Capture the cell that displays the provided text and extract its (x, y) central coordinate. 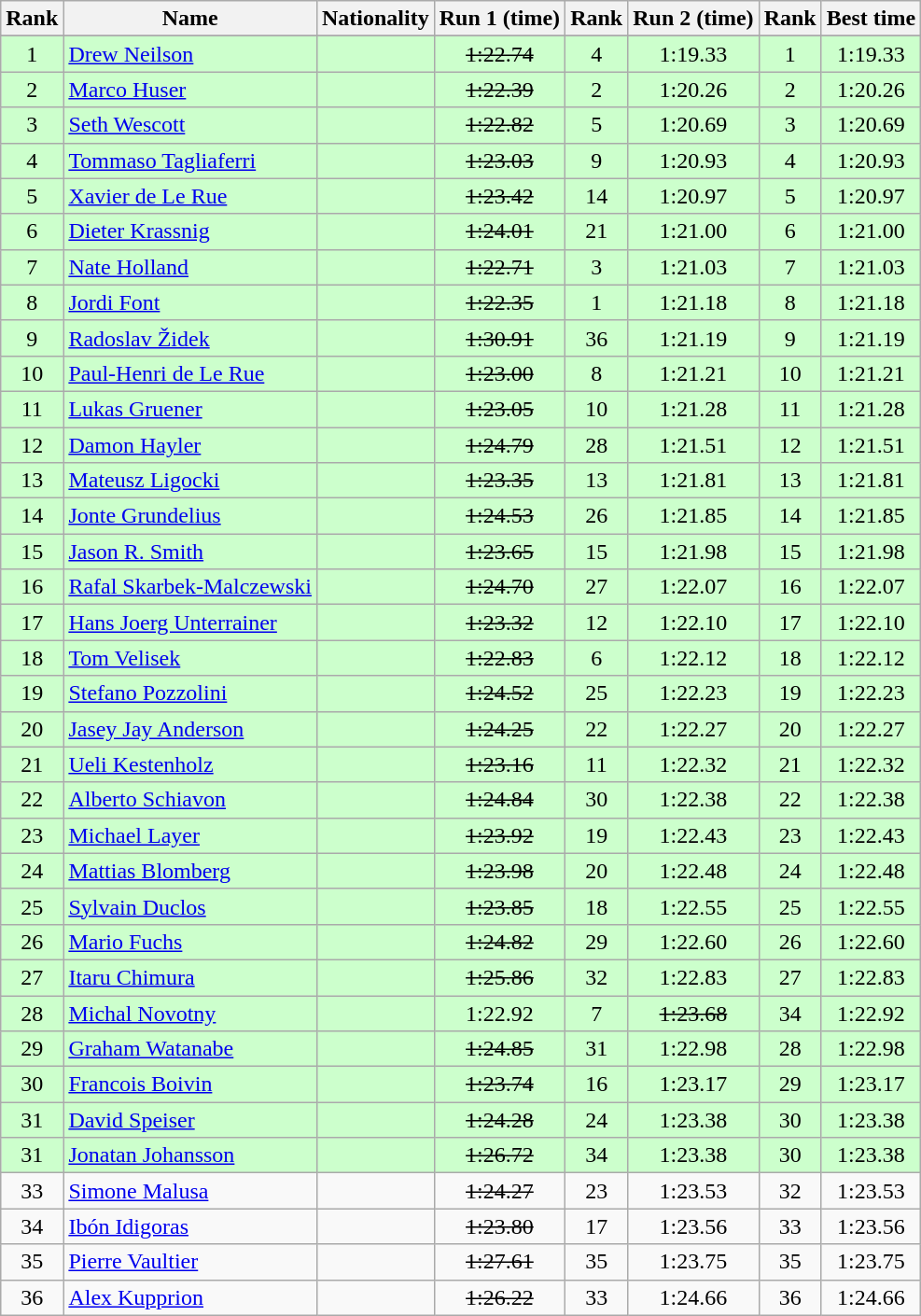
1:23.03 (499, 161)
Mattias Blomberg (190, 871)
1:24.28 (499, 1120)
1:24.85 (499, 1049)
Dieter Krassnig (190, 231)
Jonte Grundelius (190, 516)
Run 2 (time) (693, 19)
1:24.27 (499, 1191)
1:27.61 (499, 1262)
Run 1 (time) (499, 19)
Alberto Schiavon (190, 800)
Seth Wescott (190, 125)
Radoslav Židek (190, 338)
1:22.35 (499, 302)
David Speiser (190, 1120)
Jonatan Johansson (190, 1155)
1:24.52 (499, 693)
1:23.00 (499, 373)
Best time (871, 19)
Drew Neilson (190, 54)
1:22.82 (499, 125)
Pierre Vaultier (190, 1262)
Damon Hayler (190, 445)
Itaru Chimura (190, 977)
1:25.86 (499, 977)
Michal Novotny (190, 1013)
1:24.70 (499, 587)
Rafal Skarbek-Malczewski (190, 587)
Marco Huser (190, 90)
1:24.84 (499, 800)
1:23.05 (499, 409)
1:23.42 (499, 196)
1:24.25 (499, 729)
1:23.68 (693, 1013)
Jasey Jay Anderson (190, 729)
Tommaso Tagliaferri (190, 161)
Sylvain Duclos (190, 906)
1:23.32 (499, 623)
1:30.91 (499, 338)
1:23.98 (499, 871)
1:23.16 (499, 764)
1:24.82 (499, 942)
1:23.74 (499, 1085)
1:22.39 (499, 90)
1:22.71 (499, 267)
Tom Velisek (190, 658)
1:24.01 (499, 231)
Stefano Pozzolini (190, 693)
Paul-Henri de Le Rue (190, 373)
Graham Watanabe (190, 1049)
1:23.65 (499, 552)
Mario Fuchs (190, 942)
1:24.79 (499, 445)
1:26.22 (499, 1297)
1:23.80 (499, 1226)
Nate Holland (190, 267)
Hans Joerg Unterrainer (190, 623)
Ibón Idigoras (190, 1226)
Alex Kupprion (190, 1297)
1:26.72 (499, 1155)
1:24.53 (499, 516)
Name (190, 19)
Ueli Kestenholz (190, 764)
Mateusz Ligocki (190, 481)
Lukas Gruener (190, 409)
Michael Layer (190, 835)
Nationality (375, 19)
Francois Boivin (190, 1085)
Xavier de Le Rue (190, 196)
Jason R. Smith (190, 552)
1:23.85 (499, 906)
1:22.74 (499, 54)
1:23.92 (499, 835)
Simone Malusa (190, 1191)
1:23.35 (499, 481)
Jordi Font (190, 302)
